Return the (X, Y) coordinate for the center point of the cell that contains the specified text.  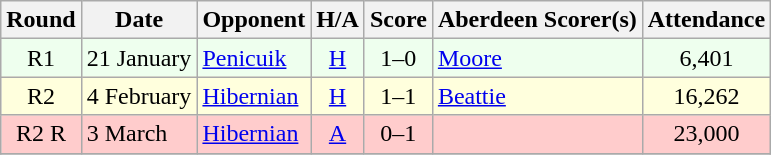
Beattie (537, 96)
R1 (41, 58)
Opponent (254, 20)
H/A (338, 20)
R2 (41, 96)
1–1 (398, 96)
0–1 (398, 134)
1–0 (398, 58)
Penicuik (254, 58)
Date (139, 20)
16,262 (706, 96)
4 February (139, 96)
A (338, 134)
Attendance (706, 20)
6,401 (706, 58)
3 March (139, 134)
21 January (139, 58)
Score (398, 20)
Round (41, 20)
Aberdeen Scorer(s) (537, 20)
23,000 (706, 134)
Moore (537, 58)
R2 R (41, 134)
